Extract the [X, Y] coordinate from the center of the cell holding the provided text.  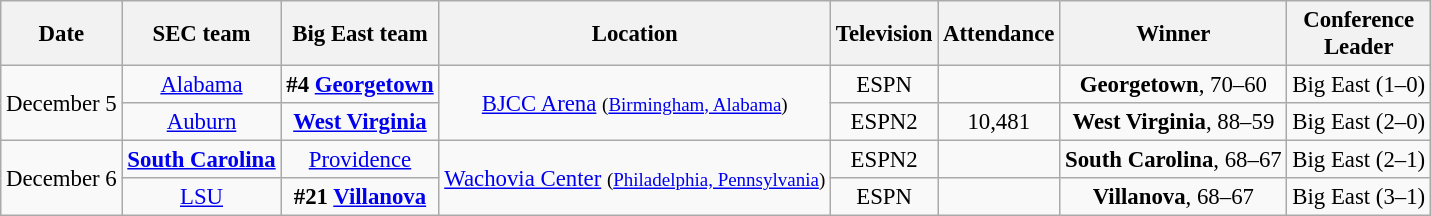
West Virginia, 88–59 [1174, 122]
December 6 [62, 178]
ConferenceLeader [1358, 34]
Wachovia Center (Philadelphia, Pennsylvania) [635, 178]
Georgetown, 70–60 [1174, 85]
Providence [360, 160]
Big East (2–0) [1358, 122]
Big East (2–1) [1358, 160]
December 5 [62, 104]
10,481 [999, 122]
Auburn [202, 122]
Winner [1174, 34]
BJCC Arena (Birmingham, Alabama) [635, 104]
Big East (3–1) [1358, 197]
#4 Georgetown [360, 85]
#21 Villanova [360, 197]
South Carolina [202, 160]
West Virginia [360, 122]
Alabama [202, 85]
Location [635, 34]
South Carolina, 68–67 [1174, 160]
Attendance [999, 34]
Big East (1–0) [1358, 85]
Big East team [360, 34]
LSU [202, 197]
Villanova, 68–67 [1174, 197]
Television [884, 34]
SEC team [202, 34]
Date [62, 34]
